Identify which cell holds the provided text, then report its [X, Y] central coordinate. 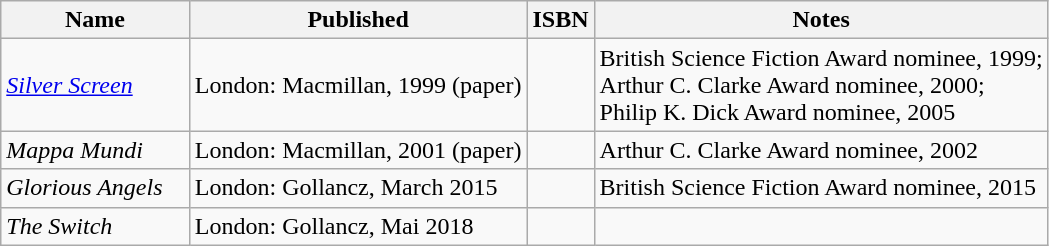
London: Gollancz, March 2015 [358, 188]
British Science Fiction Award nominee, 1999;Arthur C. Clarke Award nominee, 2000;Philip K. Dick Award nominee, 2005 [821, 85]
Mappa Mundi [96, 150]
Name [96, 20]
Arthur C. Clarke Award nominee, 2002 [821, 150]
London: Macmillan, 2001 (paper) [358, 150]
Glorious Angels [96, 188]
Notes [821, 20]
ISBN [560, 20]
The Switch [96, 226]
British Science Fiction Award nominee, 2015 [821, 188]
Silver Screen [96, 85]
Published [358, 20]
London: Gollancz, Mai 2018 [358, 226]
London: Macmillan, 1999 (paper) [358, 85]
